Find where the given text appears and provide that cell's center as [X, Y] coordinate. 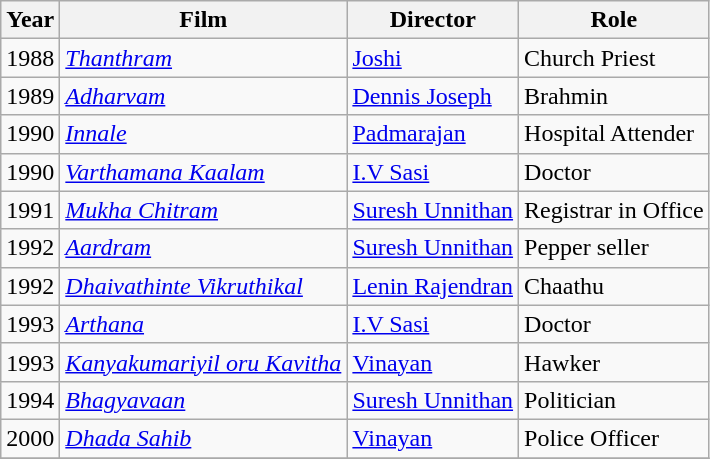
Dennis Joseph [433, 96]
1991 [30, 210]
Dhada Sahib [204, 438]
Politician [614, 400]
Hawker [614, 362]
Church Priest [614, 58]
Director [433, 20]
Film [204, 20]
Innale [204, 134]
Lenin Rajendran [433, 286]
2000 [30, 438]
Varthamana Kaalam [204, 172]
Hospital Attender [614, 134]
1994 [30, 400]
Arthana [204, 324]
Year [30, 20]
Registrar in Office [614, 210]
Pepper seller [614, 248]
Adharvam [204, 96]
Dhaivathinte Vikruthikal [204, 286]
Role [614, 20]
1989 [30, 96]
1988 [30, 58]
Bhagyavaan [204, 400]
Thanthram [204, 58]
Aardram [204, 248]
Chaathu [614, 286]
Joshi [433, 58]
Mukha Chitram [204, 210]
Kanyakumariyil oru Kavitha [204, 362]
Police Officer [614, 438]
Brahmin [614, 96]
Padmarajan [433, 134]
